Search for the cell housing the specified text and yield its (x, y) center coordinate. 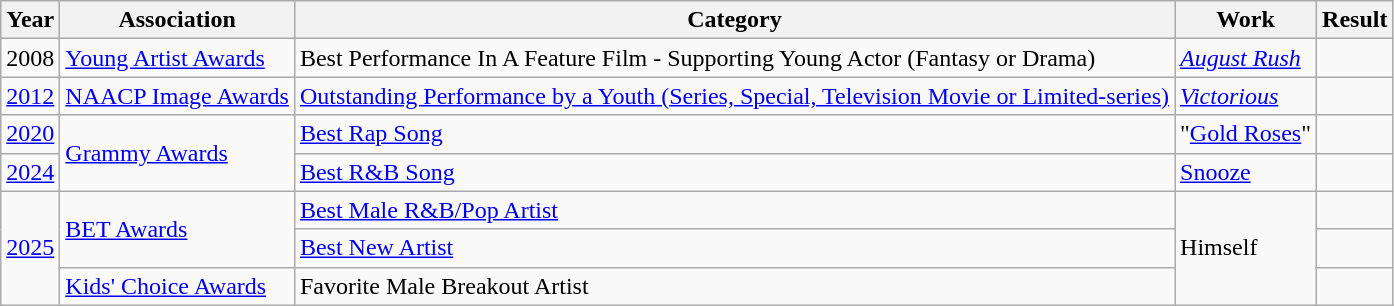
Association (178, 20)
2008 (30, 58)
NAACP Image Awards (178, 96)
Best Male R&B/Pop Artist (734, 210)
2024 (30, 172)
Kids' Choice Awards (178, 286)
Outstanding Performance by a Youth (Series, Special, Television Movie or Limited-series) (734, 96)
2020 (30, 134)
Favorite Male Breakout Artist (734, 286)
BET Awards (178, 229)
Best R&B Song (734, 172)
Himself (1246, 248)
Best New Artist (734, 248)
Year (30, 20)
Best Performance In A Feature Film - Supporting Young Actor (Fantasy or Drama) (734, 58)
"Gold Roses" (1246, 134)
Result (1355, 20)
Victorious (1246, 96)
Category (734, 20)
2025 (30, 248)
August Rush (1246, 58)
Grammy Awards (178, 153)
Young Artist Awards (178, 58)
2012 (30, 96)
Work (1246, 20)
Snooze (1246, 172)
Best Rap Song (734, 134)
